Capture the cell that displays the provided text and extract its (x, y) central coordinate. 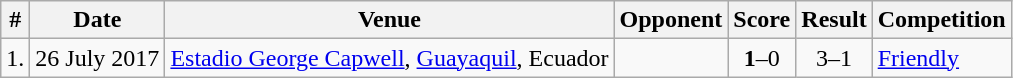
Date (98, 20)
1–0 (762, 58)
# (16, 20)
26 July 2017 (98, 58)
Friendly (942, 58)
1. (16, 58)
Opponent (671, 20)
3–1 (834, 58)
Result (834, 20)
Competition (942, 20)
Venue (390, 20)
Score (762, 20)
Estadio George Capwell, Guayaquil, Ecuador (390, 58)
